Return [X, Y] of the center of cell containing provided text 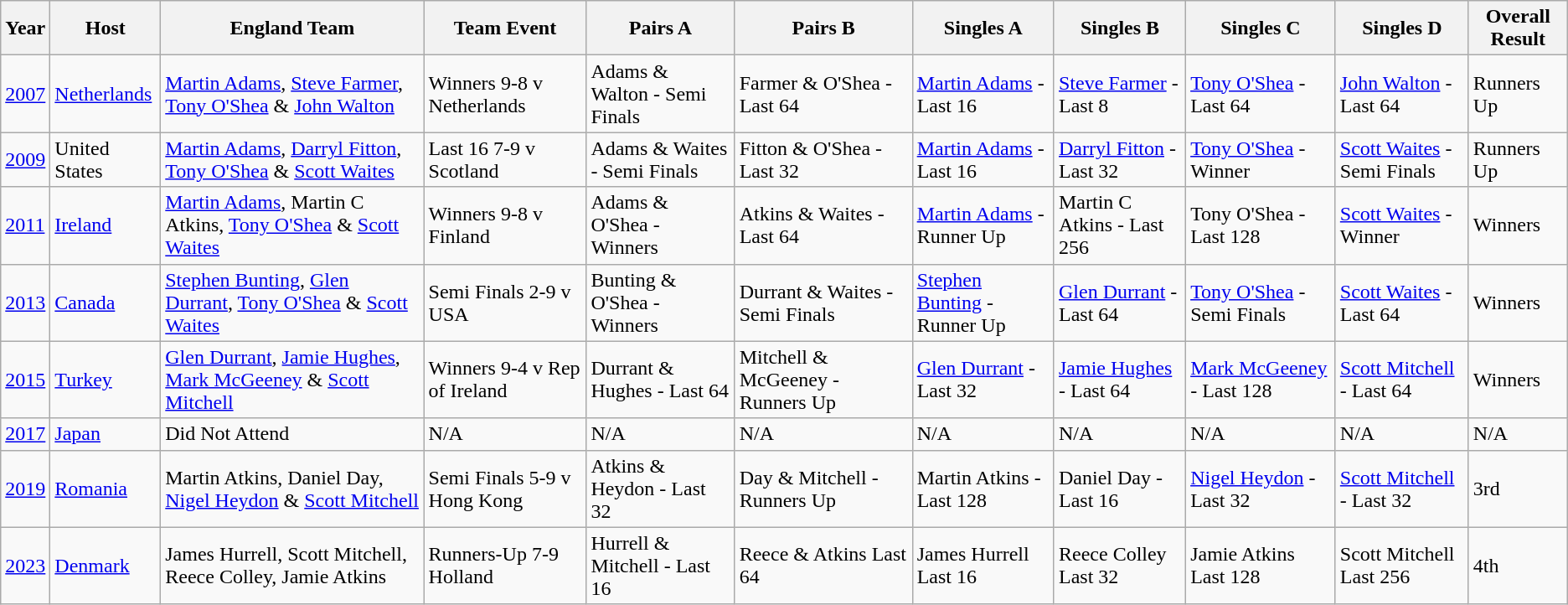
Tony O'Shea - Last 64 [1261, 94]
Glen Durrant - Last 32 [983, 380]
Martin Atkins, Daniel Day, Nigel Heydon & Scott Mitchell [292, 489]
Martin Adams, Martin C Atkins, Tony O'Shea & Scott Waites [292, 225]
Japan [106, 434]
Jamie Hughes - Last 64 [1119, 380]
2023 [25, 566]
3rd [1518, 489]
Last 16 7-9 v Scotland [505, 159]
2019 [25, 489]
Martin Adams - Runner Up [983, 225]
Romania [106, 489]
Semi Finals 5-9 v Hong Kong [505, 489]
Adams & Walton - Semi Finals [660, 94]
Farmer & O'Shea - Last 64 [823, 94]
Scott Waites - Last 64 [1402, 302]
Glen Durrant - Last 64 [1119, 302]
Fitton & O'Shea - Last 32 [823, 159]
Hurrell & Mitchell - Last 16 [660, 566]
Nigel Heydon - Last 32 [1261, 489]
Winners 9-8 v Finland [505, 225]
Steve Farmer - Last 8 [1119, 94]
Martin Adams, Darryl Fitton, Tony O'Shea & Scott Waites [292, 159]
Ireland [106, 225]
2007 [25, 94]
Scott Mitchell - Last 32 [1402, 489]
Scott Mitchell - Last 64 [1402, 380]
Overall Result [1518, 28]
Netherlands [106, 94]
Singles B [1119, 28]
Pairs A [660, 28]
England Team [292, 28]
Team Event [505, 28]
Stephen Bunting, Glen Durrant, Tony O'Shea & Scott Waites [292, 302]
Year [25, 28]
Canada [106, 302]
Tony O'Shea - Semi Finals [1261, 302]
Mitchell & McGeeney - Runners Up [823, 380]
Winners 9-8 v Netherlands [505, 94]
Denmark [106, 566]
Martin C Atkins - Last 256 [1119, 225]
Reece & Atkins Last 64 [823, 566]
Semi Finals 2-9 v USA [505, 302]
2013 [25, 302]
Pairs B [823, 28]
Turkey [106, 380]
Scott Waites - Winner [1402, 225]
Winners 9-4 v Rep of Ireland [505, 380]
John Walton - Last 64 [1402, 94]
Day & Mitchell - Runners Up [823, 489]
Singles A [983, 28]
Mark McGeeney - Last 128 [1261, 380]
Adams & O'Shea - Winners [660, 225]
Jamie Atkins Last 128 [1261, 566]
Reece Colley Last 32 [1119, 566]
2011 [25, 225]
Singles D [1402, 28]
Martin Atkins - Last 128 [983, 489]
Tony O'Shea - Winner [1261, 159]
Stephen Bunting - Runner Up [983, 302]
United States [106, 159]
Tony O'Shea - Last 128 [1261, 225]
Scott Mitchell Last 256 [1402, 566]
Daniel Day - Last 16 [1119, 489]
Martin Adams, Steve Farmer, Tony O'Shea & John Walton [292, 94]
Durrant & Hughes - Last 64 [660, 380]
2009 [25, 159]
Durrant & Waites - Semi Finals [823, 302]
Atkins & Waites - Last 64 [823, 225]
2017 [25, 434]
Did Not Attend [292, 434]
2015 [25, 380]
James Hurrell, Scott Mitchell, Reece Colley, Jamie Atkins [292, 566]
Host [106, 28]
Glen Durrant, Jamie Hughes, Mark McGeeney & Scott Mitchell [292, 380]
Adams & Waites - Semi Finals [660, 159]
Atkins & Heydon - Last 32 [660, 489]
James Hurrell Last 16 [983, 566]
Darryl Fitton - Last 32 [1119, 159]
Singles C [1261, 28]
Bunting & O'Shea - Winners [660, 302]
4th [1518, 566]
Runners-Up 7-9 Holland [505, 566]
Scott Waites - Semi Finals [1402, 159]
